Return the (X, Y) coordinate for the center point of the cell that contains the specified text.  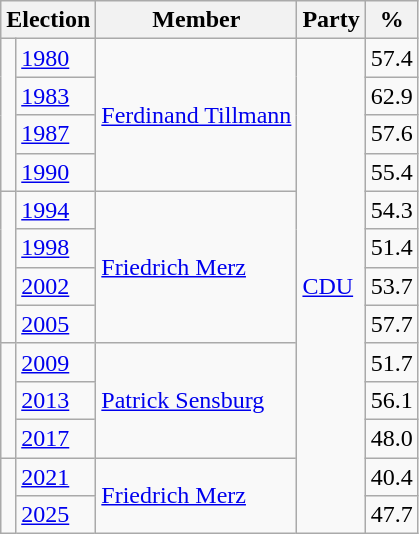
CDU (331, 286)
51.7 (392, 362)
Party (331, 20)
55.4 (392, 172)
2009 (56, 362)
1994 (56, 210)
2017 (56, 438)
57.4 (392, 58)
1990 (56, 172)
51.4 (392, 248)
62.9 (392, 96)
48.0 (392, 438)
53.7 (392, 286)
47.7 (392, 515)
Election (48, 20)
56.1 (392, 400)
2021 (56, 477)
57.6 (392, 134)
Patrick Sensburg (196, 400)
2025 (56, 515)
2013 (56, 400)
1980 (56, 58)
2002 (56, 286)
2005 (56, 324)
40.4 (392, 477)
Ferdinand Tillmann (196, 115)
Member (196, 20)
1983 (56, 96)
54.3 (392, 210)
% (392, 20)
57.7 (392, 324)
1987 (56, 134)
1998 (56, 248)
